Locate the cell with the specified text and output its [x, y] center coordinate. 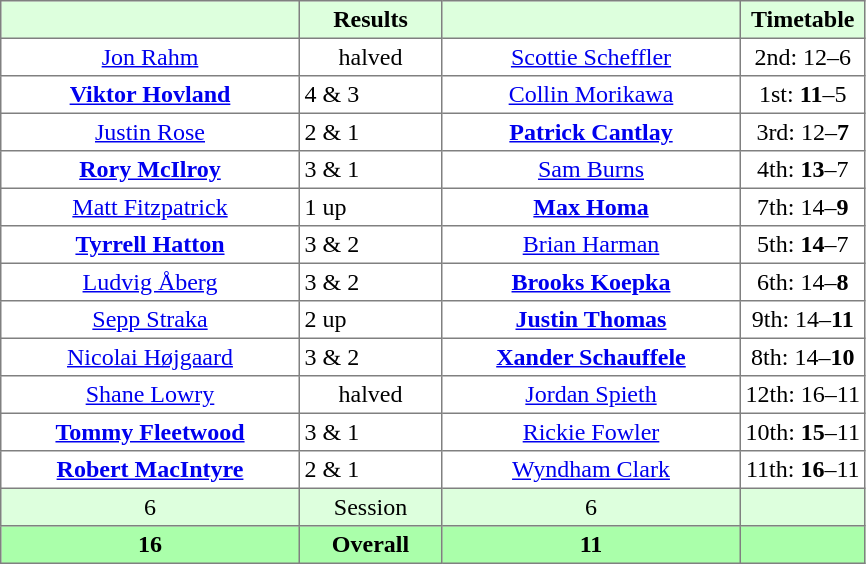
Results [370, 20]
10th: 15–11 [802, 432]
1st: 11–5 [802, 95]
8th: 14–10 [802, 357]
11 [591, 545]
6th: 14–8 [802, 282]
3rd: 12–7 [802, 132]
Viktor Hovland [150, 95]
Brian Harman [591, 245]
Tommy Fleetwood [150, 432]
Shane Lowry [150, 395]
Patrick Cantlay [591, 132]
Brooks Koepka [591, 282]
Max Homa [591, 207]
9th: 14–11 [802, 320]
Sepp Straka [150, 320]
Wyndham Clark [591, 470]
Rickie Fowler [591, 432]
Nicolai Højgaard [150, 357]
Scottie Scheffler [591, 57]
7th: 14–9 [802, 207]
Justin Thomas [591, 320]
Sam Burns [591, 170]
2nd: 12–6 [802, 57]
Ludvig Åberg [150, 282]
16 [150, 545]
Timetable [802, 20]
Jordan Spieth [591, 395]
Tyrrell Hatton [150, 245]
1 up [370, 207]
Justin Rose [150, 132]
Matt Fitzpatrick [150, 207]
Jon Rahm [150, 57]
5th: 14–7 [802, 245]
4 & 3 [370, 95]
11th: 16–11 [802, 470]
Collin Morikawa [591, 95]
Session [370, 507]
12th: 16–11 [802, 395]
4th: 13–7 [802, 170]
Overall [370, 545]
2 up [370, 320]
Rory McIlroy [150, 170]
Xander Schauffele [591, 357]
Robert MacIntyre [150, 470]
